From the cell containing the given text, extract its center point as (X, Y) coordinate. 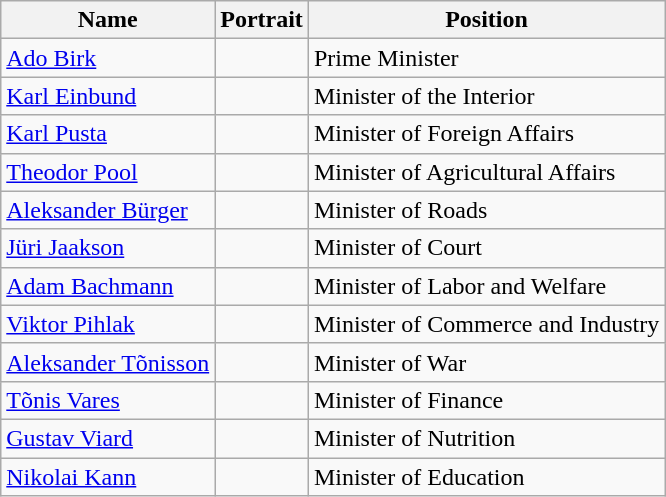
Tõnis Vares (108, 400)
Minister of Court (486, 248)
Nikolai Kann (108, 477)
Minister of Commerce and Industry (486, 324)
Aleksander Bürger (108, 210)
Minister of Roads (486, 210)
Jüri Jaakson (108, 248)
Minister of the Interior (486, 96)
Ado Birk (108, 58)
Name (108, 20)
Minister of Foreign Affairs (486, 134)
Karl Pusta (108, 134)
Minister of Nutrition (486, 438)
Minister of Labor and Welfare (486, 286)
Adam Bachmann (108, 286)
Minister of Education (486, 477)
Aleksander Tõnisson (108, 362)
Theodor Pool (108, 172)
Viktor Pihlak (108, 324)
Portrait (262, 20)
Minister of Agricultural Affairs (486, 172)
Position (486, 20)
Minister of Finance (486, 400)
Gustav Viard (108, 438)
Minister of War (486, 362)
Karl Einbund (108, 96)
Prime Minister (486, 58)
